Find where the given text appears and provide that cell's center as [x, y] coordinate. 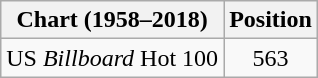
Chart (1958–2018) [112, 20]
Position [271, 20]
563 [271, 58]
US Billboard Hot 100 [112, 58]
